From the cell containing the given text, extract its center point as [X, Y] coordinate. 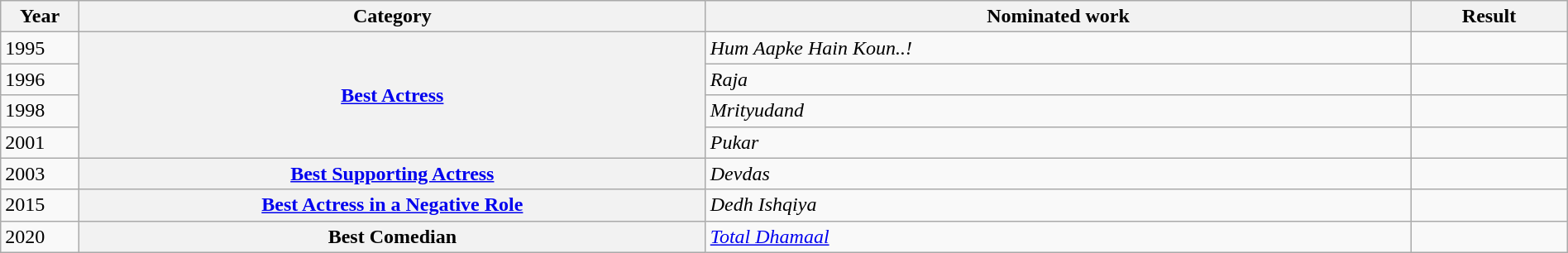
2020 [40, 236]
Hum Aapke Hain Koun..! [1059, 48]
Raja [1059, 79]
1995 [40, 48]
Dedh Ishqiya [1059, 205]
2003 [40, 174]
Category [392, 17]
Total Dhamaal [1059, 236]
Pukar [1059, 142]
Year [40, 17]
Best Actress [392, 95]
Nominated work [1059, 17]
2001 [40, 142]
1996 [40, 79]
Best Actress in a Negative Role [392, 205]
Best Supporting Actress [392, 174]
1998 [40, 111]
Mrityudand [1059, 111]
Best Comedian [392, 236]
Result [1489, 17]
2015 [40, 205]
Devdas [1059, 174]
